Scan for the cell matching the given text and deliver its (X, Y) coordinate at center. 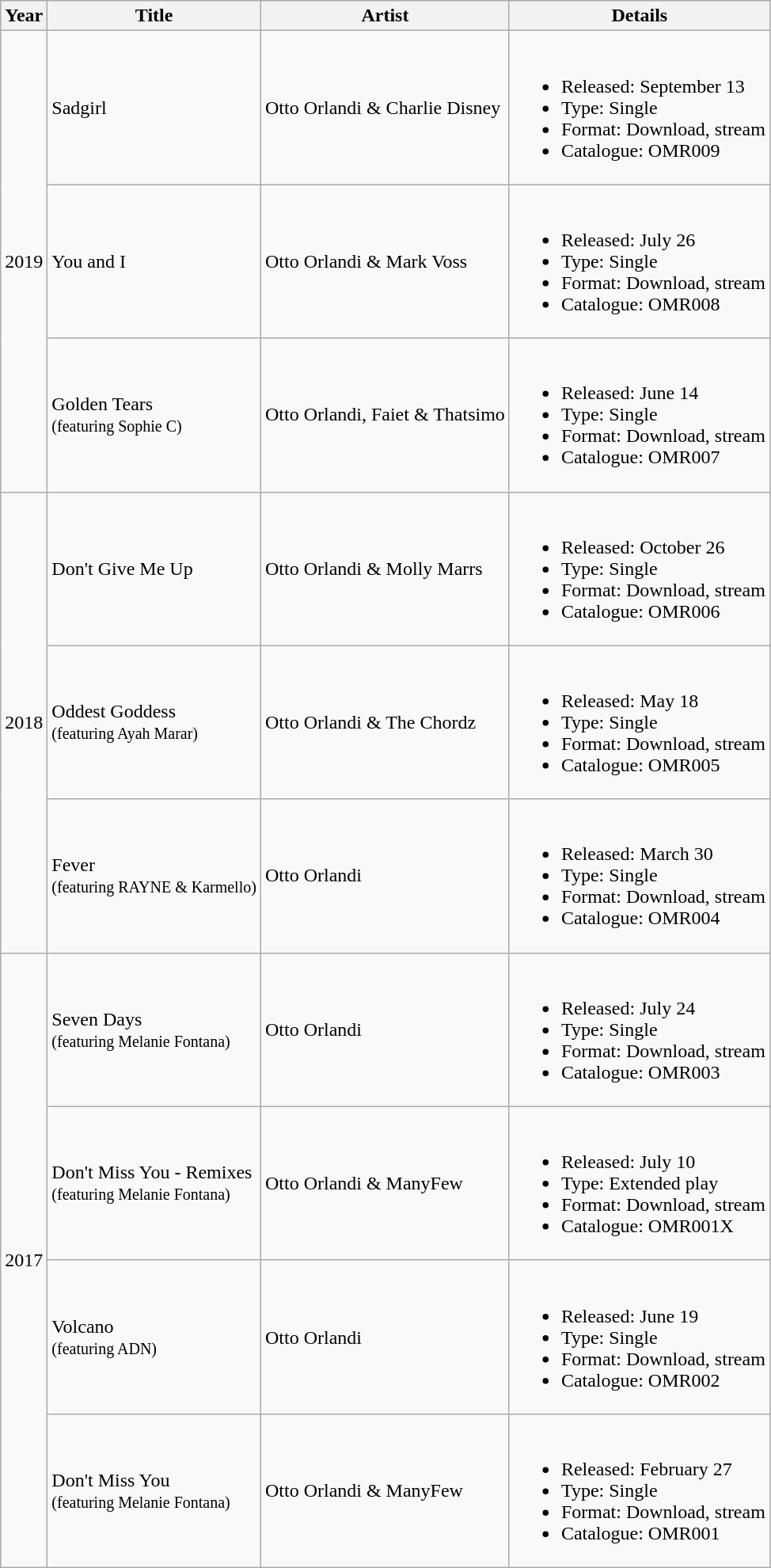
Released: March 30Type: SingleFormat: Download, streamCatalogue: OMR004 (640, 876)
Otto Orlandi & Mark Voss (385, 261)
Otto Orlandi & Charlie Disney (385, 108)
2019 (24, 261)
Title (154, 16)
Don't Give Me Up (154, 569)
Released: October 26Type: SingleFormat: Download, streamCatalogue: OMR006 (640, 569)
2018 (24, 722)
You and I (154, 261)
Released: June 19Type: SingleFormat: Download, streamCatalogue: OMR002 (640, 1337)
Volcano(featuring ADN) (154, 1337)
Released: June 14Type: SingleFormat: Download, streamCatalogue: OMR007 (640, 415)
Oddest Goddess(featuring Ayah Marar) (154, 722)
Released: July 10Type: Extended playFormat: Download, streamCatalogue: OMR001X (640, 1183)
Golden Tears(featuring Sophie C) (154, 415)
Details (640, 16)
Otto Orlandi & Molly Marrs (385, 569)
Released: May 18Type: SingleFormat: Download, streamCatalogue: OMR005 (640, 722)
Released: July 26Type: SingleFormat: Download, streamCatalogue: OMR008 (640, 261)
Released: February 27Type: SingleFormat: Download, streamCatalogue: OMR001 (640, 1490)
Artist (385, 16)
Don't Miss You - Remixes(featuring Melanie Fontana) (154, 1183)
Released: July 24Type: SingleFormat: Download, streamCatalogue: OMR003 (640, 1029)
Sadgirl (154, 108)
Otto Orlandi, Faiet & Thatsimo (385, 415)
Seven Days(featuring Melanie Fontana) (154, 1029)
Don't Miss You(featuring Melanie Fontana) (154, 1490)
Released: September 13Type: SingleFormat: Download, streamCatalogue: OMR009 (640, 108)
2017 (24, 1260)
Fever(featuring RAYNE & Karmello) (154, 876)
Year (24, 16)
Otto Orlandi & The Chordz (385, 722)
